Search for the cell housing the specified text and yield its [x, y] center coordinate. 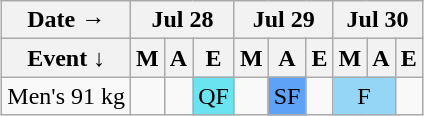
Jul 28 [183, 20]
F [364, 96]
Men's 91 kg [66, 96]
Jul 30 [378, 20]
SF [287, 96]
Event ↓ [66, 58]
Date → [66, 20]
QF [214, 96]
Jul 29 [284, 20]
